For the text-containing cell, return its midpoint in (X, Y) coordinate format. 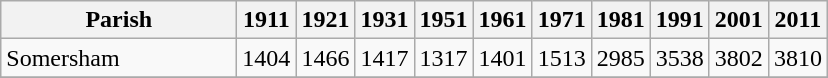
1981 (620, 20)
1911 (266, 20)
1921 (326, 20)
1513 (562, 58)
1951 (444, 20)
2985 (620, 58)
3538 (680, 58)
Parish (119, 20)
2011 (798, 20)
3810 (798, 58)
1401 (502, 58)
1417 (384, 58)
1466 (326, 58)
Somersham (119, 58)
1961 (502, 20)
2001 (738, 20)
1991 (680, 20)
1971 (562, 20)
1317 (444, 58)
1931 (384, 20)
3802 (738, 58)
1404 (266, 58)
